For the text-containing cell, return its midpoint in (x, y) coordinate format. 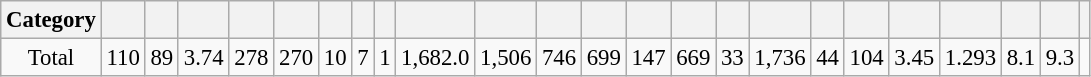
110 (123, 58)
44 (828, 58)
33 (732, 58)
8.1 (1020, 58)
1 (385, 58)
147 (648, 58)
Total (51, 58)
104 (866, 58)
89 (162, 58)
9.3 (1060, 58)
10 (334, 58)
1.293 (970, 58)
669 (694, 58)
1,682.0 (436, 58)
278 (252, 58)
270 (296, 58)
3.45 (914, 58)
746 (560, 58)
Category (51, 20)
1,736 (780, 58)
3.74 (203, 58)
7 (363, 58)
1,506 (506, 58)
699 (604, 58)
